Determine the [x, y] coordinate at the center of the cell enclosing the given text.  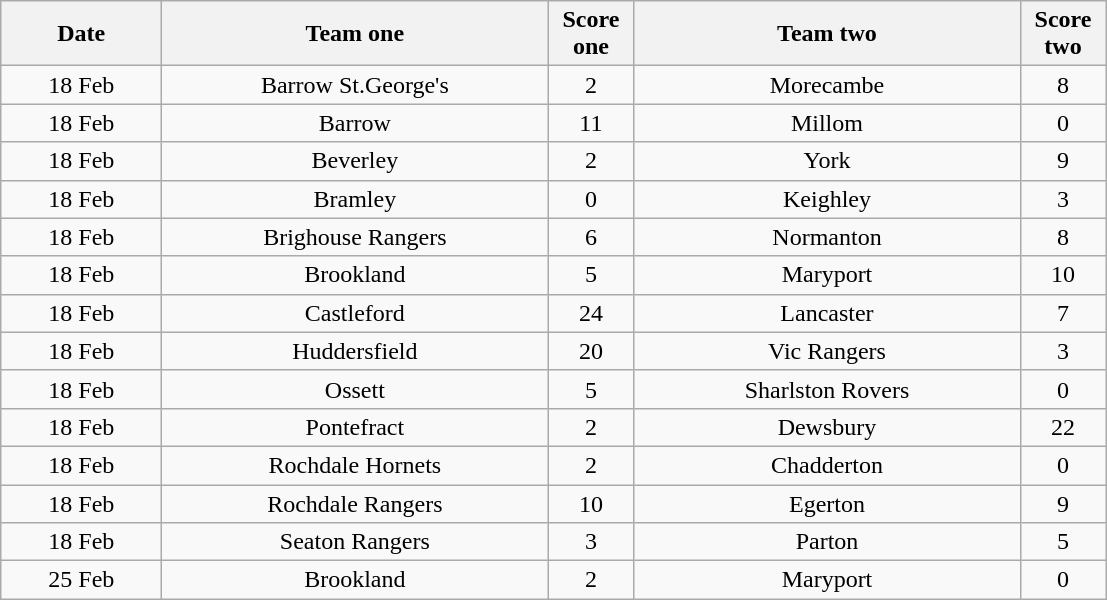
Rochdale Hornets [355, 465]
Score one [591, 34]
York [827, 161]
Morecambe [827, 85]
Egerton [827, 503]
Bramley [355, 199]
Score two [1063, 34]
Parton [827, 542]
6 [591, 237]
Vic Rangers [827, 351]
Brighouse Rangers [355, 237]
Keighley [827, 199]
Huddersfield [355, 351]
7 [1063, 313]
Rochdale Rangers [355, 503]
Millom [827, 123]
Lancaster [827, 313]
Sharlston Rovers [827, 389]
Date [82, 34]
20 [591, 351]
Barrow [355, 123]
Chadderton [827, 465]
22 [1063, 427]
25 Feb [82, 580]
Barrow St.George's [355, 85]
24 [591, 313]
Seaton Rangers [355, 542]
11 [591, 123]
Team two [827, 34]
Beverley [355, 161]
Team one [355, 34]
Normanton [827, 237]
Pontefract [355, 427]
Castleford [355, 313]
Dewsbury [827, 427]
Ossett [355, 389]
